Locate the cell with the specified text and output its [X, Y] center coordinate. 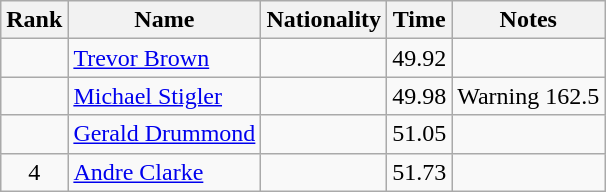
Name [164, 20]
Trevor Brown [164, 58]
4 [34, 172]
Notes [528, 20]
Gerald Drummond [164, 134]
51.05 [420, 134]
Rank [34, 20]
Nationality [324, 20]
49.98 [420, 96]
Andre Clarke [164, 172]
Michael Stigler [164, 96]
51.73 [420, 172]
Warning 162.5 [528, 96]
49.92 [420, 58]
Time [420, 20]
